From the cell containing the given text, extract its center point as [x, y] coordinate. 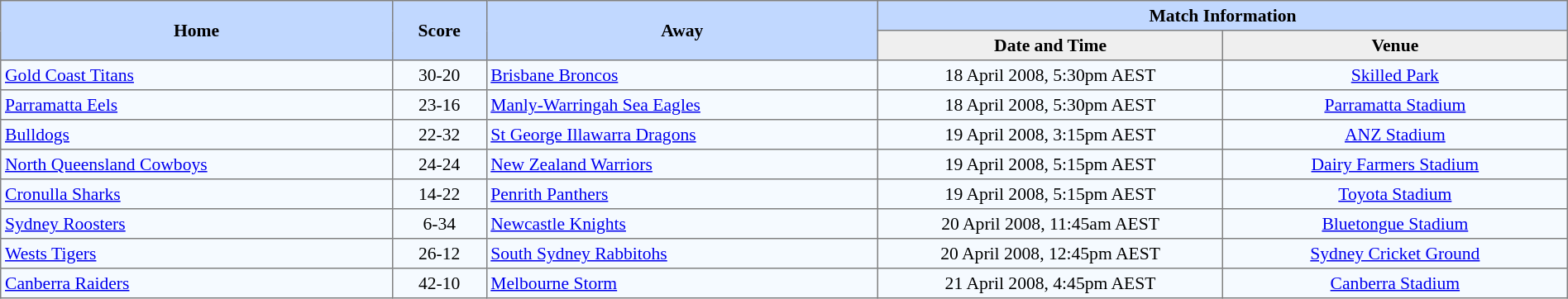
42-10 [439, 283]
Newcastle Knights [682, 224]
22-32 [439, 135]
Skilled Park [1394, 75]
St George Illawarra Dragons [682, 135]
North Queensland Cowboys [197, 164]
24-24 [439, 164]
30-20 [439, 75]
21 April 2008, 4:45pm AEST [1050, 283]
Dairy Farmers Stadium [1394, 164]
Wests Tigers [197, 254]
Home [197, 31]
Match Information [1223, 16]
Bulldogs [197, 135]
19 April 2008, 3:15pm AEST [1050, 135]
Brisbane Broncos [682, 75]
Bluetongue Stadium [1394, 224]
Canberra Raiders [197, 283]
6-34 [439, 224]
ANZ Stadium [1394, 135]
Melbourne Storm [682, 283]
23-16 [439, 105]
Sydney Cricket Ground [1394, 254]
Cronulla Sharks [197, 194]
Parramatta Eels [197, 105]
Sydney Roosters [197, 224]
Parramatta Stadium [1394, 105]
14-22 [439, 194]
Score [439, 31]
26-12 [439, 254]
20 April 2008, 12:45pm AEST [1050, 254]
South Sydney Rabbitohs [682, 254]
20 April 2008, 11:45am AEST [1050, 224]
Canberra Stadium [1394, 283]
New Zealand Warriors [682, 164]
Penrith Panthers [682, 194]
Toyota Stadium [1394, 194]
Gold Coast Titans [197, 75]
Away [682, 31]
Venue [1394, 45]
Manly-Warringah Sea Eagles [682, 105]
Date and Time [1050, 45]
